Pinpoint the cell where the given text exists, returning its [x, y] midpoint coordinate. 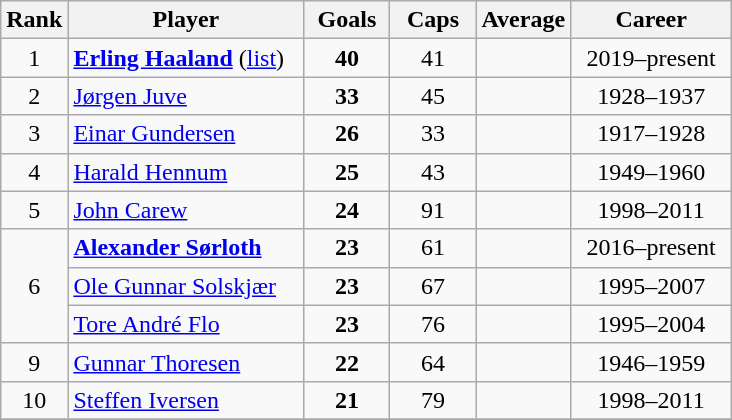
Goals [347, 20]
1 [34, 58]
1917–1928 [652, 134]
Ole Gunnar Solskjær [186, 286]
64 [433, 362]
24 [347, 210]
Alexander Sørloth [186, 248]
Jørgen Juve [186, 96]
1928–1937 [652, 96]
2 [34, 96]
4 [34, 172]
Average [524, 20]
Steffen Iversen [186, 400]
1995–2004 [652, 324]
61 [433, 248]
91 [433, 210]
John Carew [186, 210]
3 [34, 134]
1946–1959 [652, 362]
Gunnar Thoresen [186, 362]
2019–present [652, 58]
Harald Hennum [186, 172]
6 [34, 286]
1949–1960 [652, 172]
76 [433, 324]
22 [347, 362]
21 [347, 400]
9 [34, 362]
10 [34, 400]
26 [347, 134]
5 [34, 210]
Erling Haaland (list) [186, 58]
Tore André Flo [186, 324]
79 [433, 400]
Player [186, 20]
45 [433, 96]
43 [433, 172]
Caps [433, 20]
41 [433, 58]
2016–present [652, 248]
25 [347, 172]
Rank [34, 20]
1995–2007 [652, 286]
Einar Gundersen [186, 134]
67 [433, 286]
40 [347, 58]
Career [652, 20]
